Return the (X, Y) coordinate for the center point of the cell that contains the specified text.  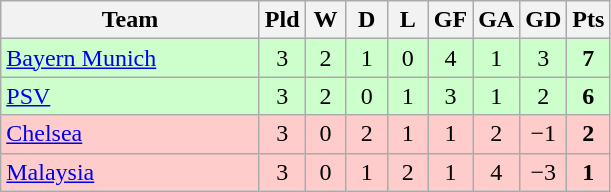
GD (544, 20)
Team (130, 20)
PSV (130, 96)
L (408, 20)
D (366, 20)
GA (496, 20)
7 (588, 58)
Pts (588, 20)
Bayern Munich (130, 58)
6 (588, 96)
W (326, 20)
GF (450, 20)
Malaysia (130, 172)
Chelsea (130, 134)
−3 (544, 172)
−1 (544, 134)
Pld (282, 20)
